Return the [x, y] coordinate for the center point of the cell that contains the specified text.  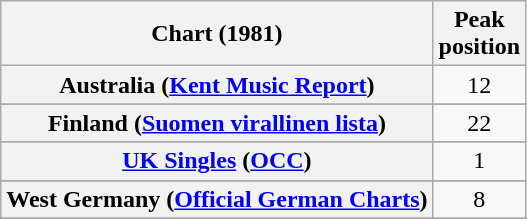
22 [479, 123]
Australia (Kent Music Report) [217, 85]
Chart (1981) [217, 34]
Peakposition [479, 34]
Finland (Suomen virallinen lista) [217, 123]
UK Singles (OCC) [217, 161]
8 [479, 199]
1 [479, 161]
12 [479, 85]
West Germany (Official German Charts) [217, 199]
